Find where the given text appears and provide that cell's center as (X, Y) coordinate. 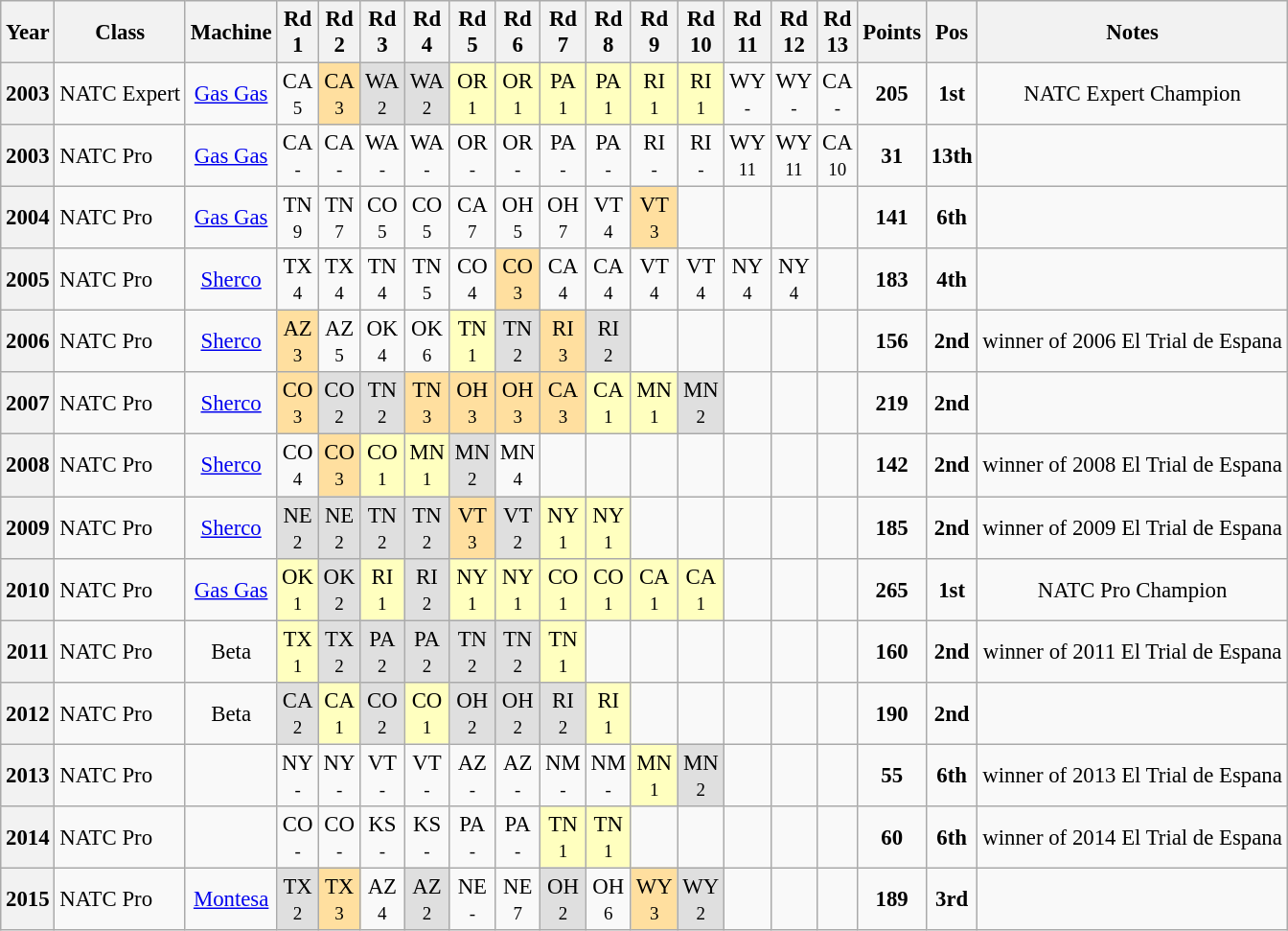
OK2 (339, 589)
OK4 (382, 341)
Rd12 (793, 33)
60 (891, 838)
2007 (28, 403)
Year (28, 33)
CA7 (471, 219)
TN9 (298, 219)
185 (891, 527)
NE- (471, 899)
AZ5 (339, 341)
NE7 (517, 899)
2005 (28, 280)
183 (891, 280)
winner of 2014 El Trial de Espana (1133, 838)
219 (891, 403)
Rd3 (382, 33)
265 (891, 589)
CA5 (298, 94)
189 (891, 899)
TN3 (427, 403)
2013 (28, 775)
2015 (28, 899)
Rd9 (654, 33)
VT2 (517, 527)
OK1 (298, 589)
141 (891, 219)
OH7 (563, 219)
Machine (230, 33)
winner of 2006 El Trial de Espana (1133, 341)
WY2 (701, 899)
2012 (28, 713)
OH6 (608, 899)
NATC Expert (121, 94)
2004 (28, 219)
TX1 (298, 652)
13th (952, 155)
MN4 (517, 466)
3rd (952, 899)
NATC Expert Champion (1133, 94)
winner of 2009 El Trial de Espana (1133, 527)
Rd7 (563, 33)
Rd1 (298, 33)
CA10 (838, 155)
142 (891, 466)
160 (891, 652)
Rd13 (838, 33)
2014 (28, 838)
AZ2 (427, 899)
AZ3 (298, 341)
2010 (28, 589)
NATC Pro Champion (1133, 589)
OK6 (427, 341)
winner of 2013 El Trial de Espana (1133, 775)
Rd4 (427, 33)
winner of 2008 El Trial de Espana (1133, 466)
Montesa (230, 899)
TN7 (339, 219)
Rd8 (608, 33)
Pos (952, 33)
winner of 2011 El Trial de Espana (1133, 652)
2006 (28, 341)
190 (891, 713)
Rd6 (517, 33)
AZ4 (382, 899)
TN4 (382, 280)
31 (891, 155)
Rd2 (339, 33)
2008 (28, 466)
CA2 (298, 713)
2011 (28, 652)
TX3 (339, 899)
OH5 (517, 219)
WY3 (654, 899)
156 (891, 341)
Rd10 (701, 33)
2009 (28, 527)
Points (891, 33)
Class (121, 33)
RI3 (563, 341)
Rd5 (471, 33)
4th (952, 280)
Rd11 (747, 33)
205 (891, 94)
Notes (1133, 33)
55 (891, 775)
TN5 (427, 280)
